For the text-containing cell, return its midpoint in (x, y) coordinate format. 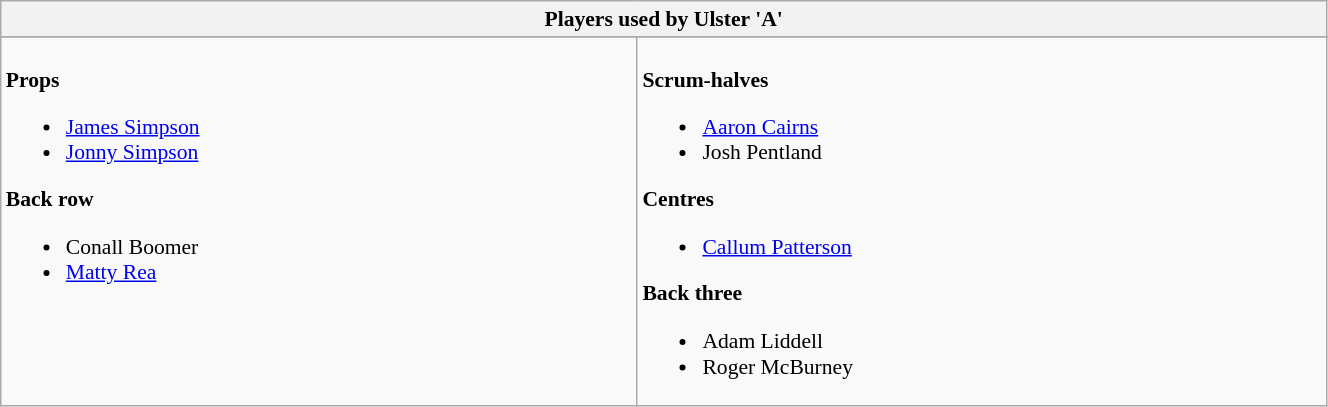
Players used by Ulster 'A' (664, 19)
Props James Simpson Jonny SimpsonBack row Conall Boomer Matty Rea (320, 222)
Scrum-halves Aaron Cairns Josh PentlandCentres Callum PattersonBack three Adam Liddell Roger McBurney (982, 222)
